Find where the given text appears and provide that cell's center as [X, Y] coordinate. 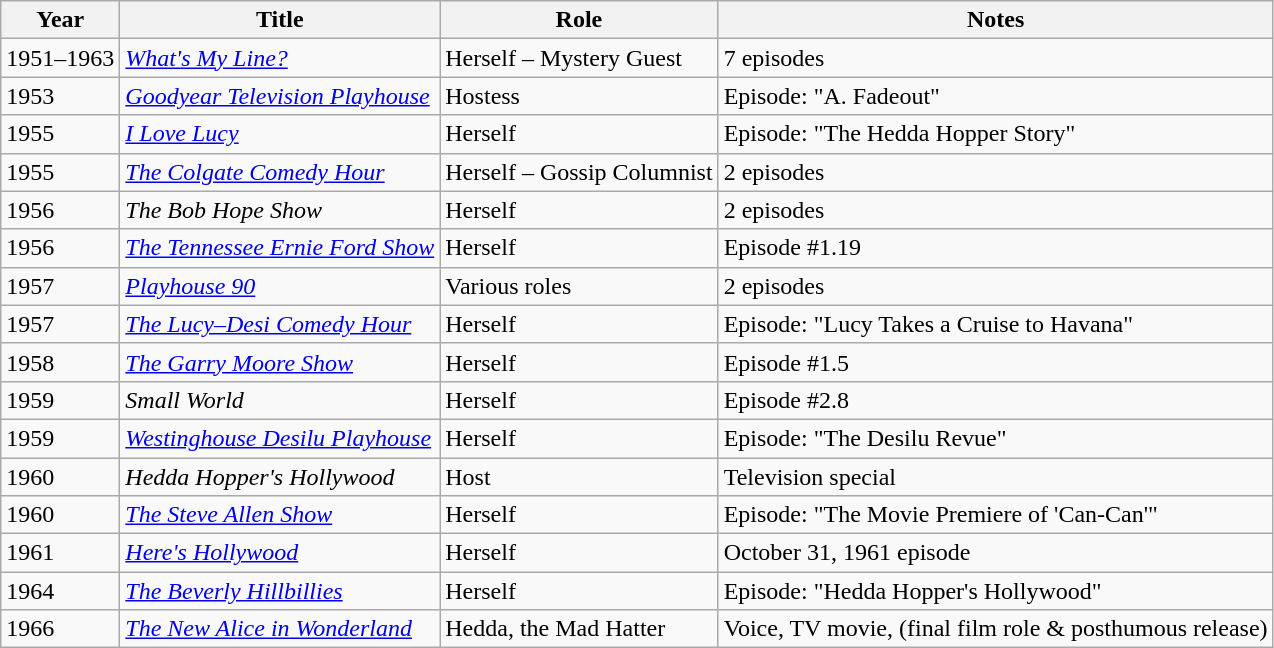
Episode: "The Hedda Hopper Story" [996, 134]
Episode #1.5 [996, 362]
Notes [996, 20]
1964 [60, 591]
Small World [280, 400]
1958 [60, 362]
Episode: "A. Fadeout" [996, 96]
Westinghouse Desilu Playhouse [280, 438]
Playhouse 90 [280, 286]
Episode: "Hedda Hopper's Hollywood" [996, 591]
Hostess [579, 96]
What's My Line? [280, 58]
Role [579, 20]
Herself – Gossip Columnist [579, 172]
1961 [60, 553]
The Tennessee Ernie Ford Show [280, 248]
Various roles [579, 286]
Episode: "The Movie Premiere of 'Can-Can'" [996, 515]
Hedda Hopper's Hollywood [280, 477]
The Garry Moore Show [280, 362]
Hedda, the Mad Hatter [579, 629]
Episode #1.19 [996, 248]
Herself – Mystery Guest [579, 58]
The Steve Allen Show [280, 515]
Voice, TV movie, (final film role & posthumous release) [996, 629]
The Lucy–Desi Comedy Hour [280, 324]
Host [579, 477]
Here's Hollywood [280, 553]
The Bob Hope Show [280, 210]
1951–1963 [60, 58]
October 31, 1961 episode [996, 553]
Title [280, 20]
The Beverly Hillbillies [280, 591]
Episode #2.8 [996, 400]
Episode: "Lucy Takes a Cruise to Havana" [996, 324]
Goodyear Television Playhouse [280, 96]
7 episodes [996, 58]
1953 [60, 96]
Television special [996, 477]
The Colgate Comedy Hour [280, 172]
1966 [60, 629]
Episode: "The Desilu Revue" [996, 438]
I Love Lucy [280, 134]
The New Alice in Wonderland [280, 629]
Year [60, 20]
